Provide the [X, Y] coordinate of the cell's center where the given text is located.  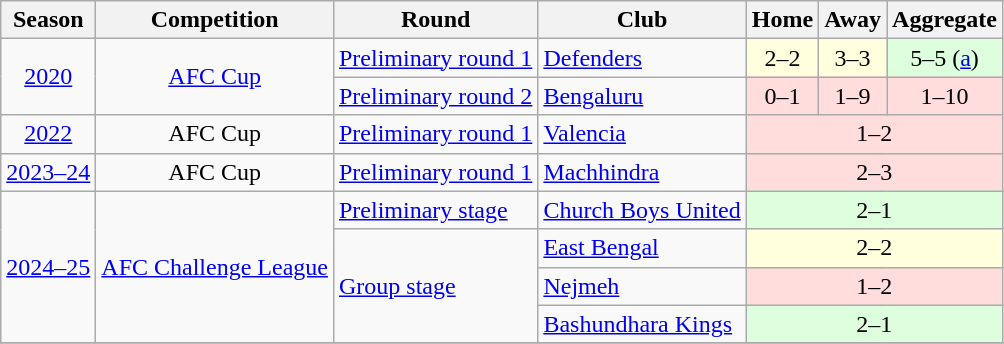
2020 [48, 77]
Round [435, 20]
2–3 [874, 172]
2023–24 [48, 172]
Defenders [642, 58]
3–3 [853, 58]
Competition [215, 20]
Bengaluru [642, 96]
Valencia [642, 134]
1–9 [853, 96]
Aggregate [945, 20]
5–5 (a) [945, 58]
Bashundhara Kings [642, 324]
Away [853, 20]
Church Boys United [642, 210]
1–10 [945, 96]
Group stage [435, 286]
Preliminary round 2 [435, 96]
Club [642, 20]
East Bengal [642, 248]
0–1 [782, 96]
Preliminary stage [435, 210]
Nejmeh [642, 286]
2024–25 [48, 267]
2022 [48, 134]
AFC Challenge League [215, 267]
Season [48, 20]
Home [782, 20]
Machhindra [642, 172]
